From the cell containing the given text, extract its center point as (X, Y) coordinate. 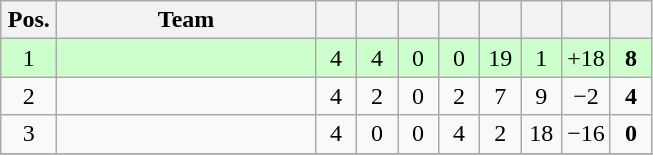
−16 (586, 134)
Pos. (29, 20)
18 (542, 134)
19 (500, 58)
Team (186, 20)
9 (542, 96)
3 (29, 134)
7 (500, 96)
+18 (586, 58)
8 (630, 58)
−2 (586, 96)
